Locate the cell with the specified text and output its (X, Y) center coordinate. 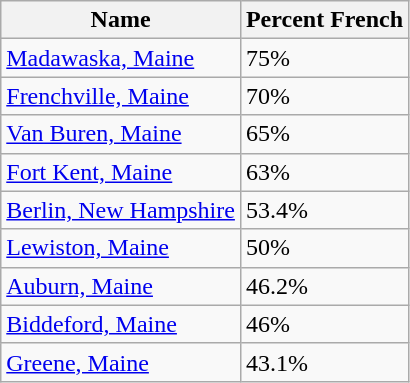
46% (324, 324)
Greene, Maine (121, 362)
46.2% (324, 286)
Fort Kent, Maine (121, 172)
Lewiston, Maine (121, 248)
Madawaska, Maine (121, 58)
Biddeford, Maine (121, 324)
Name (121, 20)
63% (324, 172)
Auburn, Maine (121, 286)
70% (324, 96)
43.1% (324, 362)
53.4% (324, 210)
65% (324, 134)
75% (324, 58)
Van Buren, Maine (121, 134)
Frenchville, Maine (121, 96)
Berlin, New Hampshire (121, 210)
50% (324, 248)
Percent French (324, 20)
